Search for the cell housing the specified text and yield its [X, Y] center coordinate. 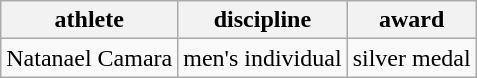
award [412, 20]
discipline [262, 20]
silver medal [412, 58]
men's individual [262, 58]
athlete [90, 20]
Natanael Camara [90, 58]
